Capture the cell that displays the provided text and extract its (x, y) central coordinate. 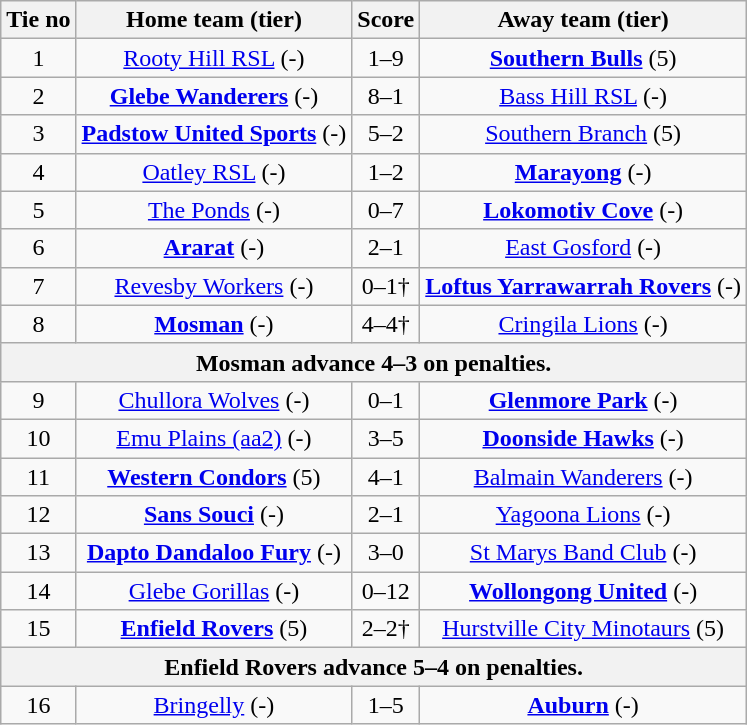
Lokomotiv Cove (-) (584, 210)
0–1 (386, 400)
Southern Branch (5) (584, 134)
East Gosford (-) (584, 248)
Tie no (38, 20)
The Ponds (-) (214, 210)
Mosman (-) (214, 324)
2 (38, 96)
1–9 (386, 58)
12 (38, 515)
2–2† (386, 629)
0–12 (386, 591)
7 (38, 286)
Marayong (-) (584, 172)
4–4† (386, 324)
Cringila Lions (-) (584, 324)
Balmain Wanderers (-) (584, 477)
10 (38, 438)
Glebe Wanderers (-) (214, 96)
St Marys Band Club (-) (584, 553)
3 (38, 134)
Enfield Rovers advance 5–4 on penalties. (374, 667)
Mosman advance 4–3 on penalties. (374, 362)
Wollongong United (-) (584, 591)
Southern Bulls (5) (584, 58)
Doonside Hawks (-) (584, 438)
Rooty Hill RSL (-) (214, 58)
Ararat (-) (214, 248)
Loftus Yarrawarrah Rovers (-) (584, 286)
3–0 (386, 553)
11 (38, 477)
Hurstville City Minotaurs (5) (584, 629)
Sans Souci (-) (214, 515)
0–7 (386, 210)
Oatley RSL (-) (214, 172)
13 (38, 553)
4–1 (386, 477)
Score (386, 20)
Glebe Gorillas (-) (214, 591)
Auburn (-) (584, 705)
Bass Hill RSL (-) (584, 96)
8–1 (386, 96)
0–1† (386, 286)
Bringelly (-) (214, 705)
Padstow United Sports (-) (214, 134)
14 (38, 591)
Dapto Dandaloo Fury (-) (214, 553)
16 (38, 705)
1 (38, 58)
5–2 (386, 134)
5 (38, 210)
1–2 (386, 172)
15 (38, 629)
Home team (tier) (214, 20)
8 (38, 324)
6 (38, 248)
Glenmore Park (-) (584, 400)
Emu Plains (aa2) (-) (214, 438)
Chullora Wolves (-) (214, 400)
1–5 (386, 705)
Western Condors (5) (214, 477)
4 (38, 172)
Revesby Workers (-) (214, 286)
3–5 (386, 438)
Yagoona Lions (-) (584, 515)
9 (38, 400)
Away team (tier) (584, 20)
Enfield Rovers (5) (214, 629)
